Capture the cell that displays the provided text and extract its [x, y] central coordinate. 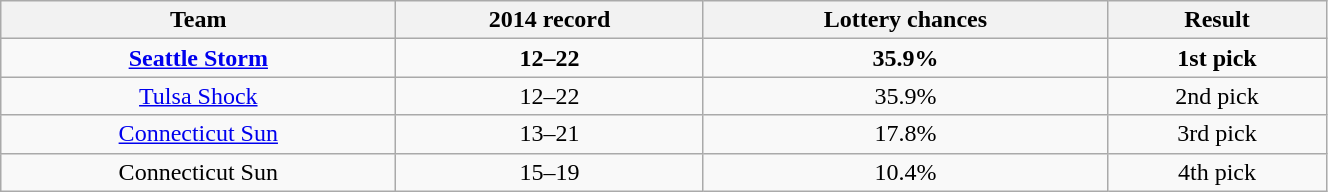
Team [198, 20]
17.8% [905, 134]
Tulsa Shock [198, 96]
4th pick [1218, 172]
3rd pick [1218, 134]
Lottery chances [905, 20]
1st pick [1218, 58]
Result [1218, 20]
Seattle Storm [198, 58]
15–19 [550, 172]
13–21 [550, 134]
2nd pick [1218, 96]
10.4% [905, 172]
2014 record [550, 20]
